Search for the cell housing the specified text and yield its [x, y] center coordinate. 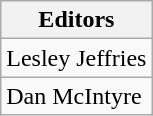
Editors [76, 20]
Lesley Jeffries [76, 58]
Dan McIntyre [76, 96]
